Pinpoint the cell where the given text exists, returning its [x, y] midpoint coordinate. 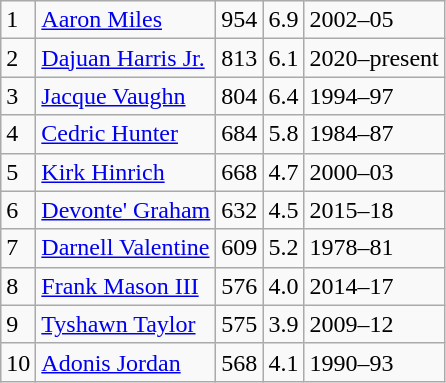
1 [18, 20]
4 [18, 134]
10 [18, 362]
Cedric Hunter [126, 134]
3.9 [284, 324]
954 [240, 20]
4.7 [284, 172]
2014–17 [374, 286]
6 [18, 210]
2000–03 [374, 172]
Adonis Jordan [126, 362]
813 [240, 58]
5.8 [284, 134]
Frank Mason III [126, 286]
Darnell Valentine [126, 248]
4.1 [284, 362]
Aaron Miles [126, 20]
3 [18, 96]
2015–18 [374, 210]
575 [240, 324]
4.0 [284, 286]
576 [240, 286]
8 [18, 286]
5.2 [284, 248]
9 [18, 324]
4.5 [284, 210]
7 [18, 248]
1994–97 [374, 96]
568 [240, 362]
684 [240, 134]
Devonte' Graham [126, 210]
1984–87 [374, 134]
2 [18, 58]
5 [18, 172]
1990–93 [374, 362]
Tyshawn Taylor [126, 324]
6.1 [284, 58]
632 [240, 210]
668 [240, 172]
804 [240, 96]
2002–05 [374, 20]
Jacque Vaughn [126, 96]
2009–12 [374, 324]
6.4 [284, 96]
Kirk Hinrich [126, 172]
1978–81 [374, 248]
Dajuan Harris Jr. [126, 58]
6.9 [284, 20]
2020–present [374, 58]
609 [240, 248]
